Capture the cell that displays the provided text and extract its [X, Y] central coordinate. 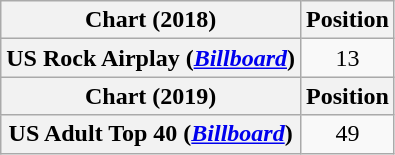
US Rock Airplay (Billboard) [151, 58]
13 [348, 58]
US Adult Top 40 (Billboard) [151, 134]
Chart (2018) [151, 20]
Chart (2019) [151, 96]
49 [348, 134]
